Capture the cell that displays the provided text and extract its [X, Y] central coordinate. 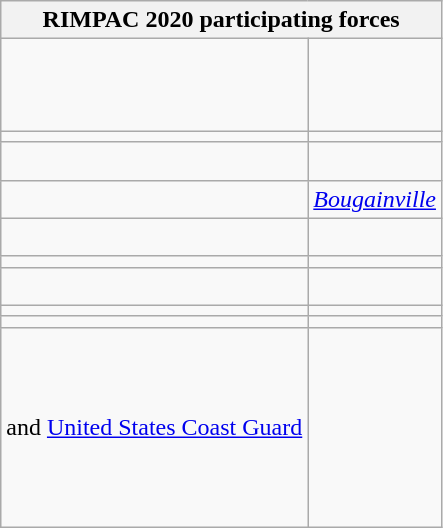
RIMPAC 2020 participating forces [222, 20]
Bougainville [375, 199]
and United States Coast Guard [154, 427]
